Detect which cell encompasses the target text, then output its (x, y) center coordinate. 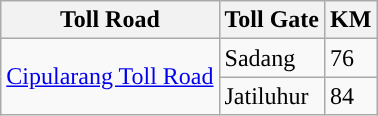
KM (351, 20)
Jatiluhur (272, 96)
84 (351, 96)
Sadang (272, 58)
Cipularang Toll Road (110, 77)
Toll Gate (272, 20)
76 (351, 58)
Toll Road (110, 20)
